Capture the cell that displays the provided text and extract its [x, y] central coordinate. 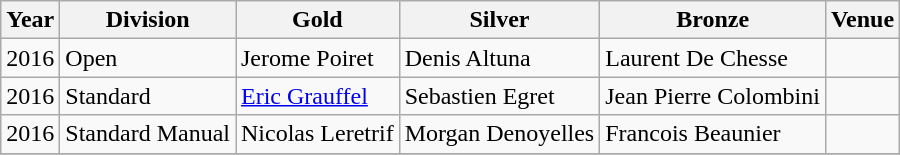
Jerome Poiret [318, 58]
Gold [318, 20]
Bronze [713, 20]
Year [30, 20]
Standard Manual [148, 134]
Morgan Denoyelles [500, 134]
Laurent De Chesse [713, 58]
Open [148, 58]
Standard [148, 96]
Denis Altuna [500, 58]
Venue [862, 20]
Eric Grauffel [318, 96]
Francois Beaunier [713, 134]
Sebastien Egret [500, 96]
Silver [500, 20]
Nicolas Leretrif [318, 134]
Jean Pierre Colombini [713, 96]
Division [148, 20]
